Determine the (x, y) coordinate at the center of the cell enclosing the given text.  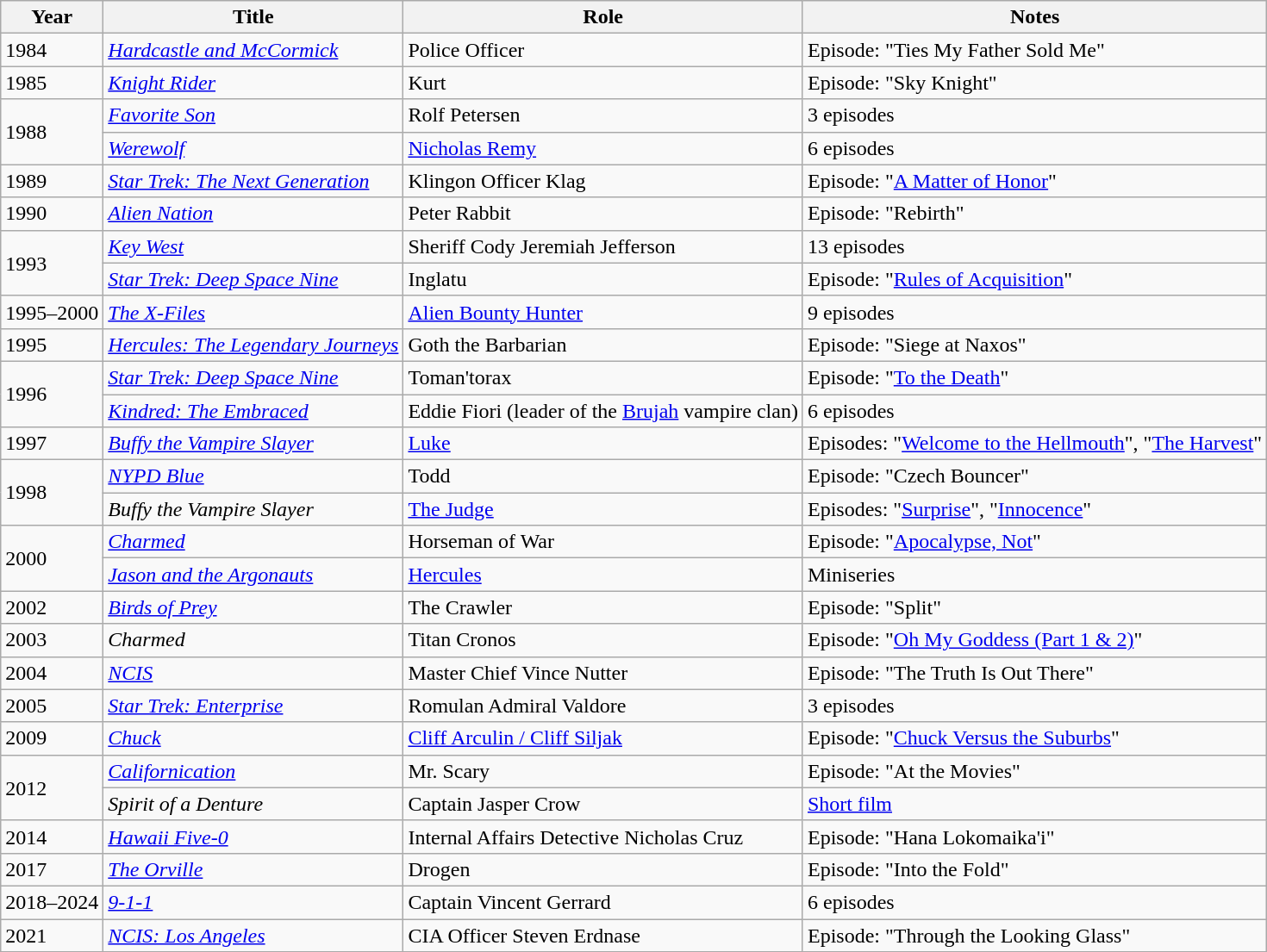
2002 (52, 607)
Todd (603, 476)
Title (253, 17)
1984 (52, 50)
Star Trek: Enterprise (253, 706)
Favorite Son (253, 115)
1996 (52, 394)
Goth the Barbarian (603, 345)
Key West (253, 246)
Episode: "Oh My Goddess (Part 1 & 2)" (1034, 640)
Episode: "Sky Knight" (1034, 83)
1985 (52, 83)
Hawaii Five-0 (253, 837)
Star Trek: The Next Generation (253, 181)
Episode: "Ties My Father Sold Me" (1034, 50)
1990 (52, 214)
1995 (52, 345)
Episode: "A Matter of Honor" (1034, 181)
Episode: "Apocalypse, Not" (1034, 542)
2000 (52, 558)
Birds of Prey (253, 607)
The Crawler (603, 607)
2005 (52, 706)
Luke (603, 444)
Police Officer (603, 50)
Cliff Arculin / Cliff Siljak (603, 738)
1998 (52, 493)
Episode: "Through the Looking Glass" (1034, 935)
Year (52, 17)
Episode: "Split" (1034, 607)
Mr. Scary (603, 771)
Hardcastle and McCormick (253, 50)
Drogen (603, 869)
Episodes: "Surprise", "Innocence" (1034, 509)
Californication (253, 771)
NCIS: Los Angeles (253, 935)
Klingon Officer Klag (603, 181)
Episode: "Into the Fold" (1034, 869)
Episode: "Rules of Acquisition" (1034, 279)
Jason and the Argonauts (253, 575)
Rolf Petersen (603, 115)
Alien Bounty Hunter (603, 312)
Short film (1034, 804)
The X-Files (253, 312)
Alien Nation (253, 214)
The Orville (253, 869)
2012 (52, 787)
Captain Vincent Gerrard (603, 902)
The Judge (603, 509)
1997 (52, 444)
2021 (52, 935)
2009 (52, 738)
Episode: "To the Death" (1034, 377)
2004 (52, 673)
Eddie Fiori (leader of the Brujah vampire clan) (603, 411)
Romulan Admiral Valdore (603, 706)
2014 (52, 837)
1993 (52, 263)
1989 (52, 181)
Werewolf (253, 148)
Kindred: The Embraced (253, 411)
Master Chief Vince Nutter (603, 673)
Miniseries (1034, 575)
Episode: "Chuck Versus the Suburbs" (1034, 738)
NCIS (253, 673)
Sheriff Cody Jeremiah Jefferson (603, 246)
Episode: "The Truth Is Out There" (1034, 673)
Inglatu (603, 279)
1988 (52, 132)
9-1-1 (253, 902)
9 episodes (1034, 312)
Episode: "Rebirth" (1034, 214)
Chuck (253, 738)
2003 (52, 640)
Toman'torax (603, 377)
CIA Officer Steven Erdnase (603, 935)
Titan Cronos (603, 640)
2017 (52, 869)
Episode: "At the Movies" (1034, 771)
13 episodes (1034, 246)
Notes (1034, 17)
Horseman of War (603, 542)
1995–2000 (52, 312)
Captain Jasper Crow (603, 804)
NYPD Blue (253, 476)
Episode: "Czech Bouncer" (1034, 476)
Hercules (603, 575)
Episodes: "Welcome to the Hellmouth", "The Harvest" (1034, 444)
Episode: "Hana Lokomaika'i" (1034, 837)
Internal Affairs Detective Nicholas Cruz (603, 837)
Role (603, 17)
Kurt (603, 83)
Hercules: The Legendary Journeys (253, 345)
Nicholas Remy (603, 148)
Spirit of a Denture (253, 804)
Peter Rabbit (603, 214)
Knight Rider (253, 83)
Episode: "Siege at Naxos" (1034, 345)
2018–2024 (52, 902)
